Pinpoint the cell where the given text exists, returning its [x, y] midpoint coordinate. 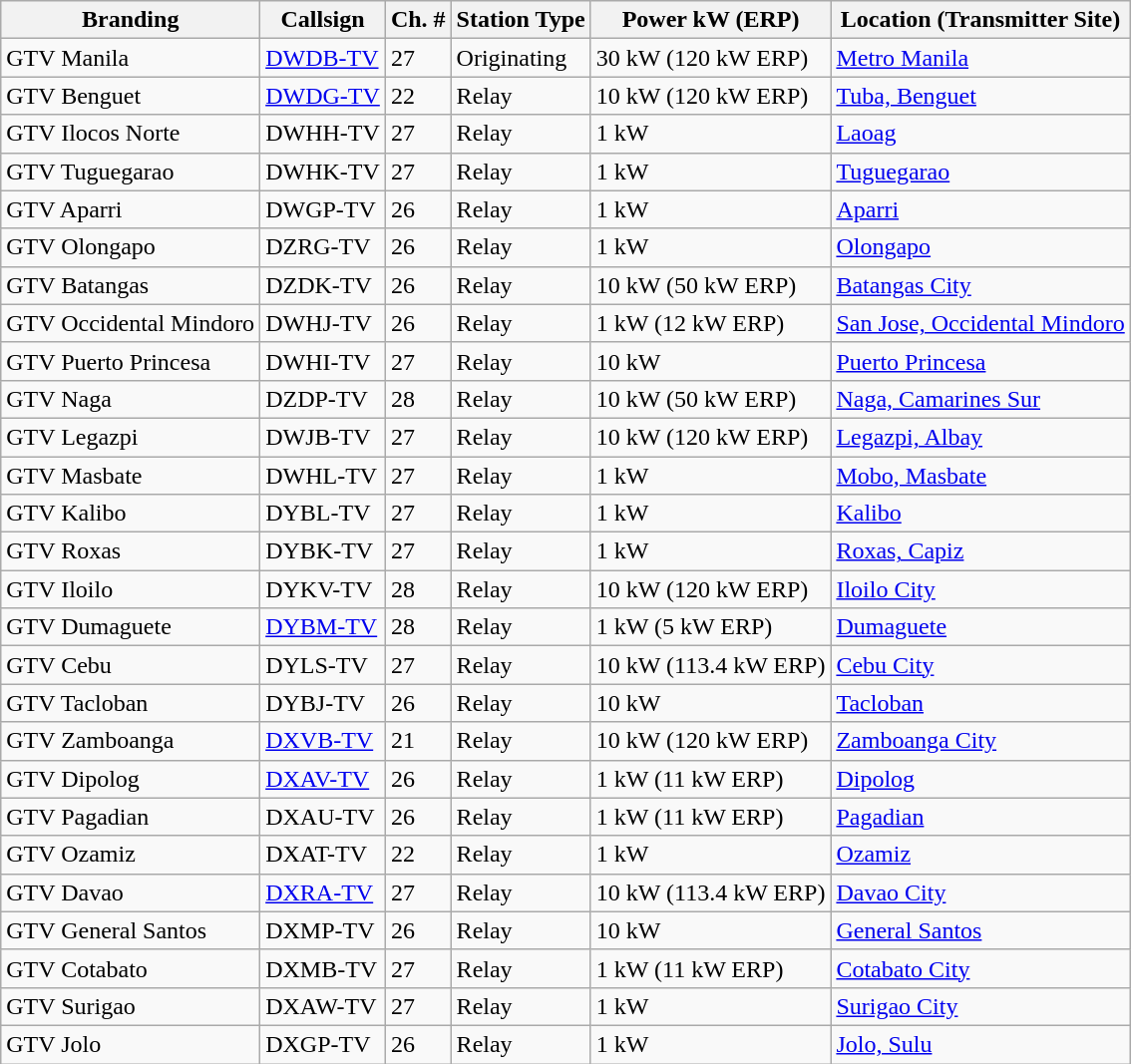
DWDG-TV [323, 96]
DXGP-TV [323, 1044]
Legazpi, Albay [980, 437]
Olongapo [980, 247]
GTV Pagadian [131, 817]
DYLS-TV [323, 665]
GTV Surigao [131, 1006]
GTV Tacloban [131, 703]
DXMB-TV [323, 968]
21 [418, 741]
GTV Kalibo [131, 514]
DXVB-TV [323, 741]
DZRG-TV [323, 247]
DWHL-TV [323, 476]
DWHH-TV [323, 134]
DYBL-TV [323, 514]
Mobo, Masbate [980, 476]
Naga, Camarines Sur [980, 399]
Cebu City [980, 665]
GTV Iloilo [131, 589]
Dipolog [980, 779]
GTV Davao [131, 892]
GTV Dumaguete [131, 627]
Callsign [323, 20]
Kalibo [980, 514]
Aparri [980, 209]
General Santos [980, 930]
Location (Transmitter Site) [980, 20]
San Jose, Occidental Mindoro [980, 323]
Zamboanga City [980, 741]
Surigao City [980, 1006]
DWHK-TV [323, 172]
Iloilo City [980, 589]
GTV Naga [131, 399]
Metro Manila [980, 58]
DXAW-TV [323, 1006]
Jolo, Sulu [980, 1044]
GTV Masbate [131, 476]
Originating [521, 58]
DZDP-TV [323, 399]
DWDB-TV [323, 58]
GTV Batangas [131, 285]
Dumaguete [980, 627]
DWHJ-TV [323, 323]
Laoag [980, 134]
Station Type [521, 20]
GTV Aparri [131, 209]
DWHI-TV [323, 361]
Cotabato City [980, 968]
GTV Ilocos Norte [131, 134]
GTV Jolo [131, 1044]
DXAT-TV [323, 855]
Puerto Princesa [980, 361]
DXAU-TV [323, 817]
DWJB-TV [323, 437]
DXMP-TV [323, 930]
30 kW (120 kW ERP) [710, 58]
GTV Zamboanga [131, 741]
DWGP-TV [323, 209]
Davao City [980, 892]
DZDK-TV [323, 285]
Batangas City [980, 285]
GTV Benguet [131, 96]
DXAV-TV [323, 779]
GTV Occidental Mindoro [131, 323]
DYBM-TV [323, 627]
Tacloban [980, 703]
Roxas, Capiz [980, 551]
Branding [131, 20]
Pagadian [980, 817]
DYBJ-TV [323, 703]
GTV Cotabato [131, 968]
GTV Legazpi [131, 437]
GTV Dipolog [131, 779]
DYBK-TV [323, 551]
DYKV-TV [323, 589]
Tuguegarao [980, 172]
GTV Manila [131, 58]
GTV Cebu [131, 665]
GTV General Santos [131, 930]
GTV Olongapo [131, 247]
GTV Ozamiz [131, 855]
1 kW (5 kW ERP) [710, 627]
Ch. # [418, 20]
GTV Roxas [131, 551]
1 kW (12 kW ERP) [710, 323]
GTV Puerto Princesa [131, 361]
GTV Tuguegarao [131, 172]
Power kW (ERP) [710, 20]
DXRA-TV [323, 892]
Ozamiz [980, 855]
Tuba, Benguet [980, 96]
